Locate the cell with the specified text and output its [x, y] center coordinate. 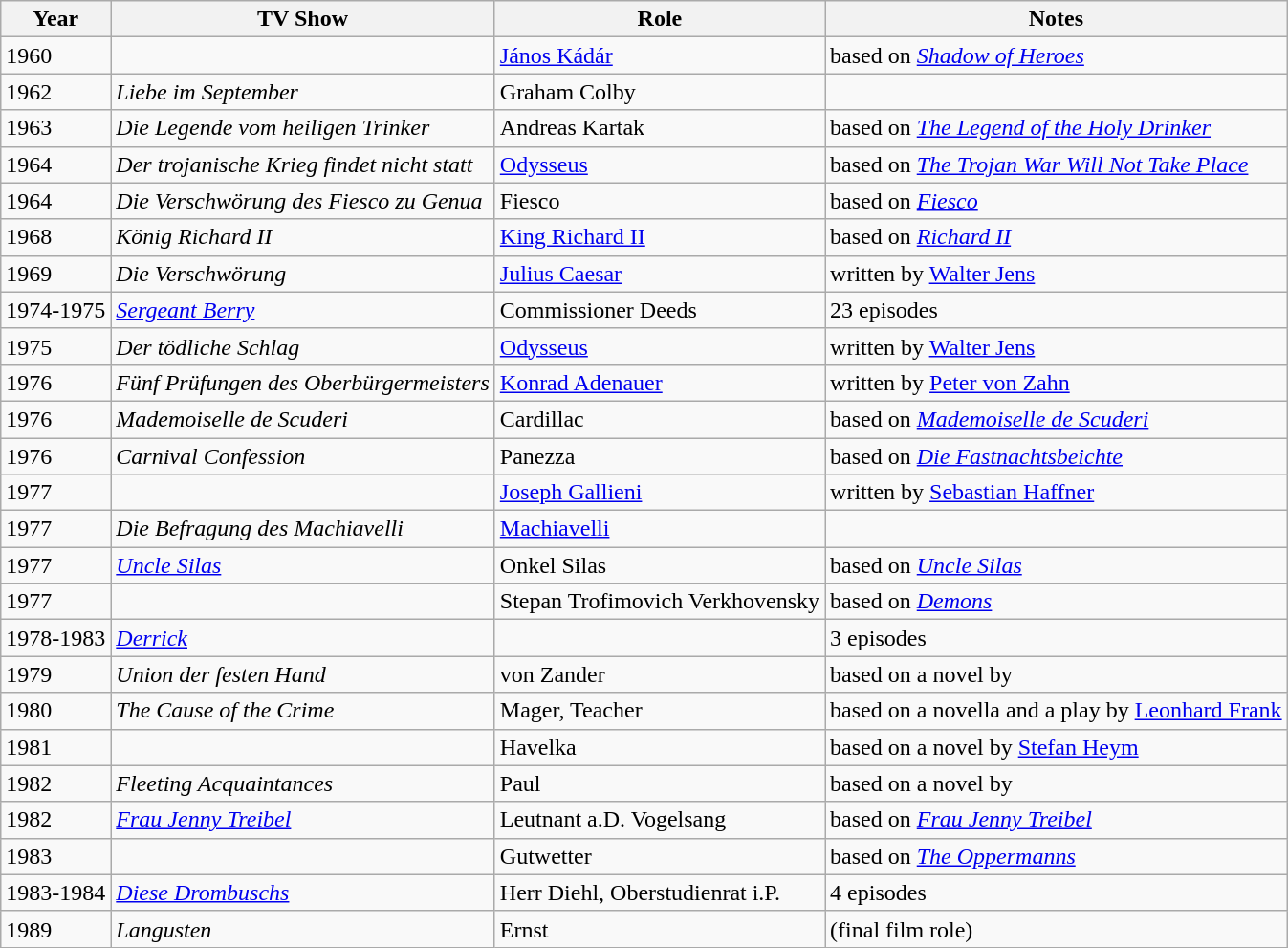
Joseph Gallieni [660, 493]
Paul [660, 783]
based on Frau Jenny Treibel [1057, 820]
Der trojanische Krieg findet nicht statt [302, 165]
King Richard II [660, 237]
1974-1975 [55, 310]
Gutwetter [660, 856]
based on a novel by Stefan Heym [1057, 747]
1960 [55, 55]
Carnival Confession [302, 456]
Mager, Teacher [660, 711]
Die Legende vom heiligen Trinker [302, 128]
Herr Diehl, Oberstudienrat i.P. [660, 893]
1989 [55, 929]
written by Sebastian Haffner [1057, 493]
Diese Drombuschs [302, 893]
1980 [55, 711]
1975 [55, 346]
Die Befragung des Machiavelli [302, 529]
Andreas Kartak [660, 128]
Leutnant a.D. Vogelsang [660, 820]
3 episodes [1057, 638]
Die Verschwörung des Fiesco zu Genua [302, 201]
Fiesco [660, 201]
1978-1983 [55, 638]
TV Show [302, 19]
Stepan Trofimovich Verkhovensky [660, 602]
1983-1984 [55, 893]
Uncle Silas [302, 565]
based on The Oppermanns [1057, 856]
based on a novella and a play by Leonhard Frank [1057, 711]
(final film role) [1057, 929]
Fünf Prüfungen des Oberbürgermeisters [302, 383]
Graham Colby [660, 92]
4 episodes [1057, 893]
based on Shadow of Heroes [1057, 55]
Sergeant Berry [302, 310]
1969 [55, 274]
Role [660, 19]
1983 [55, 856]
based on The Legend of the Holy Drinker [1057, 128]
Frau Jenny Treibel [302, 820]
Liebe im September [302, 92]
based on The Trojan War Will Not Take Place [1057, 165]
Machiavelli [660, 529]
1979 [55, 674]
Commissioner Deeds [660, 310]
based on Demons [1057, 602]
based on Fiesco [1057, 201]
1981 [55, 747]
Union der festen Hand [302, 674]
The Cause of the Crime [302, 711]
1962 [55, 92]
Havelka [660, 747]
based on Richard II [1057, 237]
Derrick [302, 638]
Cardillac [660, 419]
Der tödliche Schlag [302, 346]
Konrad Adenauer [660, 383]
Die Verschwörung [302, 274]
Fleeting Acquaintances [302, 783]
Year [55, 19]
1968 [55, 237]
Ernst [660, 929]
Notes [1057, 19]
based on Uncle Silas [1057, 565]
1963 [55, 128]
23 episodes [1057, 310]
written by Peter von Zahn [1057, 383]
Panezza [660, 456]
based on Mademoiselle de Scuderi [1057, 419]
Julius Caesar [660, 274]
Mademoiselle de Scuderi [302, 419]
János Kádár [660, 55]
Onkel Silas [660, 565]
König Richard II [302, 237]
Langusten [302, 929]
based on Die Fastnachtsbeichte [1057, 456]
von Zander [660, 674]
